Scan for the cell matching the given text and deliver its [x, y] coordinate at center. 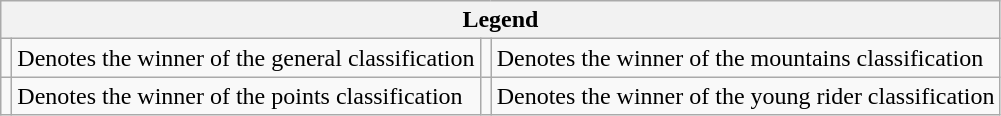
Legend [500, 20]
Denotes the winner of the mountains classification [746, 58]
Denotes the winner of the general classification [246, 58]
Denotes the winner of the young rider classification [746, 96]
Denotes the winner of the points classification [246, 96]
